Detect which cell encompasses the target text, then output its (X, Y) center coordinate. 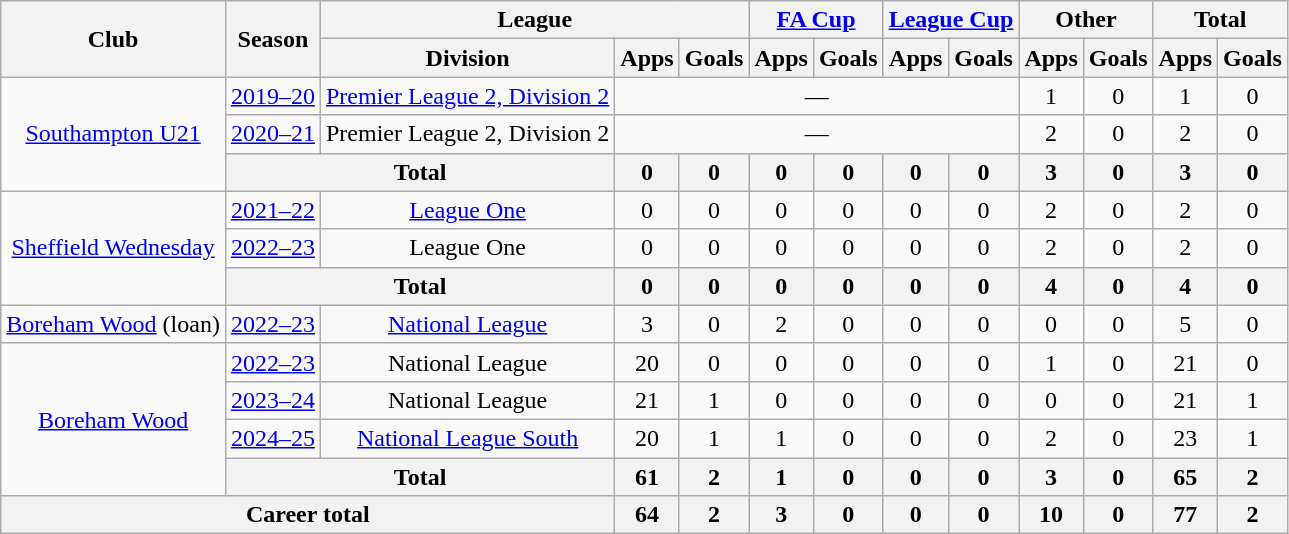
61 (647, 477)
League Cup (951, 20)
77 (1185, 515)
2024–25 (272, 438)
10 (1051, 515)
5 (1185, 324)
65 (1185, 477)
2019–20 (272, 96)
Season (272, 39)
64 (647, 515)
FA Cup (816, 20)
2021–22 (272, 210)
23 (1185, 438)
National League South (467, 438)
Boreham Wood (loan) (114, 324)
Division (467, 58)
Other (1086, 20)
Sheffield Wednesday (114, 248)
League (534, 20)
Career total (308, 515)
2020–21 (272, 134)
Club (114, 39)
Boreham Wood (114, 419)
Southampton U21 (114, 134)
2023–24 (272, 400)
